Pinpoint the cell where the given text exists, returning its [x, y] midpoint coordinate. 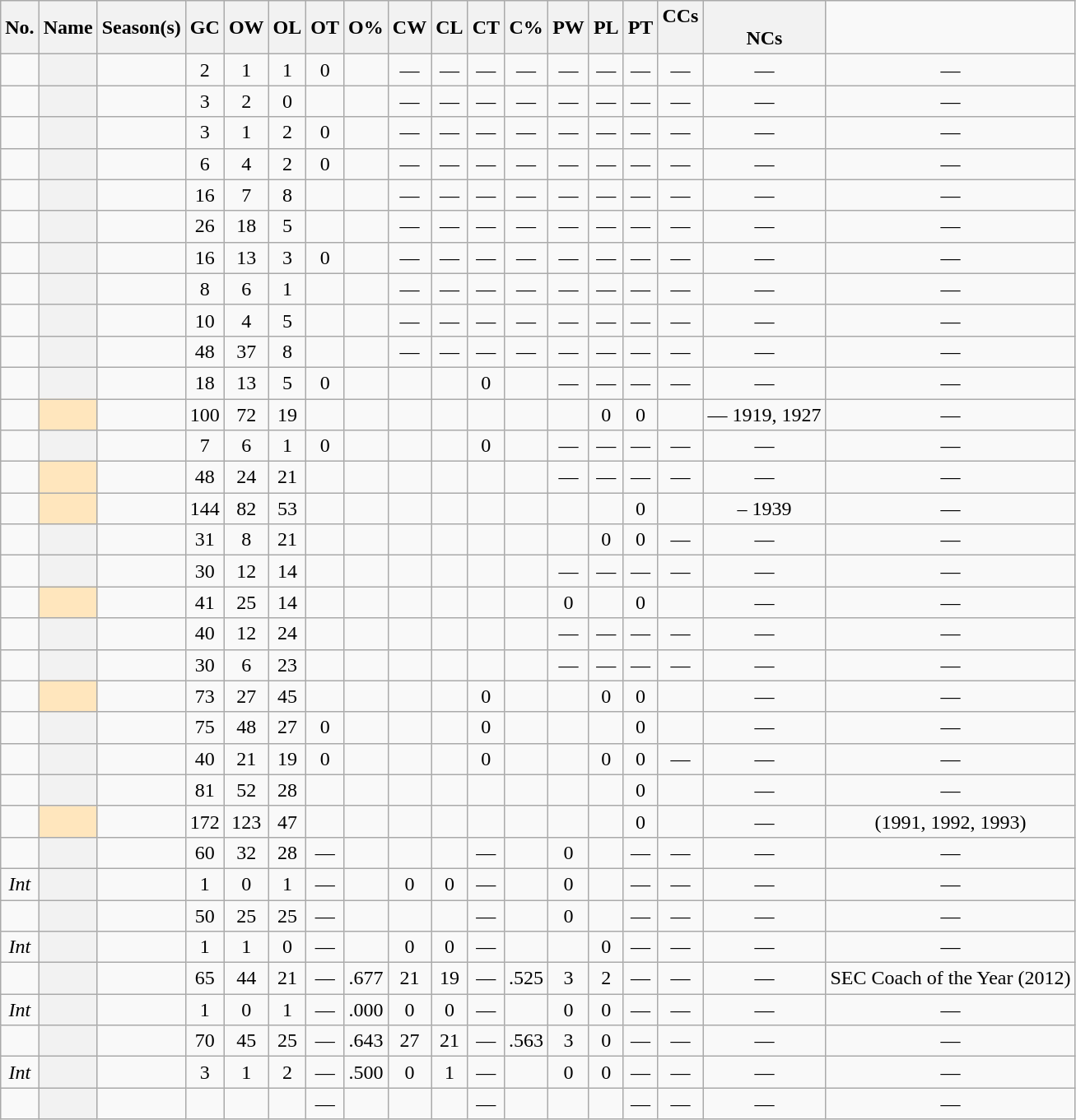
PW [569, 28]
CL [449, 28]
CW [409, 28]
50 [204, 916]
41 [204, 602]
CT [486, 28]
52 [246, 790]
O% [366, 28]
44 [246, 978]
SEC Coach of the Year (2012) [950, 978]
144 [204, 509]
.677 [366, 978]
26 [204, 226]
100 [204, 414]
.563 [527, 1041]
CCs [680, 28]
— 1919, 1927 [764, 414]
NCs [764, 28]
75 [204, 727]
81 [204, 790]
GC [204, 28]
47 [287, 821]
53 [287, 509]
Name [68, 28]
.500 [366, 1072]
72 [246, 414]
(1991, 1992, 1993) [950, 821]
37 [246, 351]
65 [204, 978]
No. [20, 28]
PL [606, 28]
32 [246, 853]
82 [246, 509]
10 [204, 320]
OT [325, 28]
OW [246, 28]
– 1939 [764, 509]
31 [204, 540]
60 [204, 853]
172 [204, 821]
C% [527, 28]
.525 [527, 978]
PT [640, 28]
23 [287, 665]
123 [246, 821]
.000 [366, 1010]
OL [287, 28]
.643 [366, 1041]
73 [204, 696]
Season(s) [142, 28]
70 [204, 1041]
